Return the (x, y) coordinate for the center point of the cell that contains the specified text.  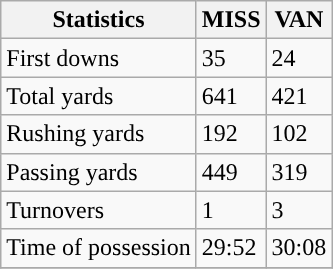
Passing yards (99, 172)
30:08 (299, 248)
MISS (231, 20)
VAN (299, 20)
First downs (99, 58)
Total yards (99, 96)
Rushing yards (99, 134)
192 (231, 134)
449 (231, 172)
1 (231, 210)
641 (231, 96)
Time of possession (99, 248)
Turnovers (99, 210)
319 (299, 172)
3 (299, 210)
35 (231, 58)
102 (299, 134)
29:52 (231, 248)
421 (299, 96)
Statistics (99, 20)
24 (299, 58)
